For the text-containing cell, return its midpoint in (X, Y) coordinate format. 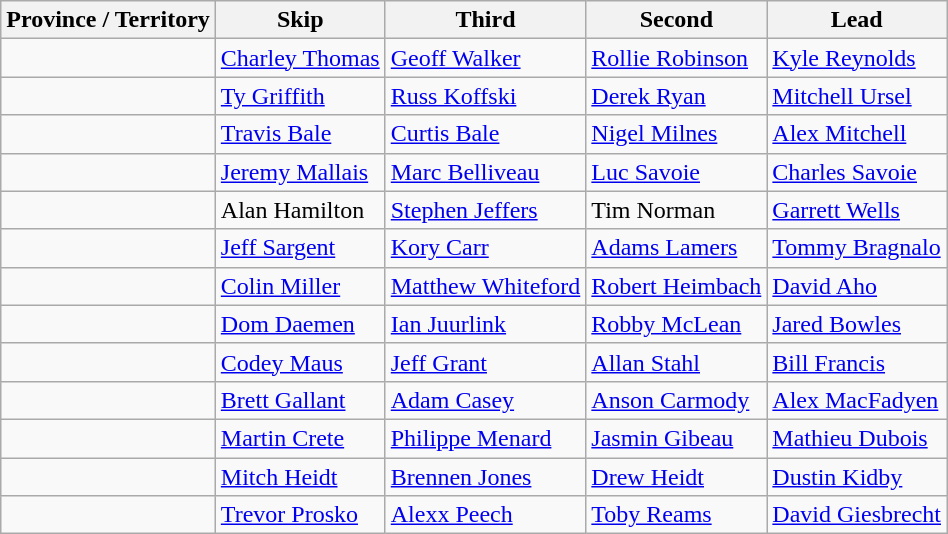
Dustin Kidby (857, 477)
Trevor Prosko (300, 515)
Province / Territory (108, 20)
Matthew Whiteford (486, 286)
Toby Reams (676, 515)
Travis Bale (300, 134)
David Aho (857, 286)
Ian Juurlink (486, 324)
Tim Norman (676, 210)
Russ Koffski (486, 96)
Ty Griffith (300, 96)
Alex MacFadyen (857, 400)
Stephen Jeffers (486, 210)
Martin Crete (300, 438)
Kory Carr (486, 248)
Nigel Milnes (676, 134)
Second (676, 20)
Mitchell Ursel (857, 96)
Brennen Jones (486, 477)
Bill Francis (857, 362)
Tommy Bragnalo (857, 248)
Luc Savoie (676, 172)
Jeff Sargent (300, 248)
David Giesbrecht (857, 515)
Codey Maus (300, 362)
Jeremy Mallais (300, 172)
Curtis Bale (486, 134)
Dom Daemen (300, 324)
Alexx Peech (486, 515)
Alex Mitchell (857, 134)
Jeff Grant (486, 362)
Rollie Robinson (676, 58)
Jared Bowles (857, 324)
Anson Carmody (676, 400)
Third (486, 20)
Alan Hamilton (300, 210)
Allan Stahl (676, 362)
Adams Lamers (676, 248)
Derek Ryan (676, 96)
Adam Casey (486, 400)
Drew Heidt (676, 477)
Lead (857, 20)
Skip (300, 20)
Colin Miller (300, 286)
Garrett Wells (857, 210)
Marc Belliveau (486, 172)
Philippe Menard (486, 438)
Charley Thomas (300, 58)
Robert Heimbach (676, 286)
Geoff Walker (486, 58)
Jasmin Gibeau (676, 438)
Mathieu Dubois (857, 438)
Mitch Heidt (300, 477)
Kyle Reynolds (857, 58)
Charles Savoie (857, 172)
Brett Gallant (300, 400)
Robby McLean (676, 324)
